Return [X, Y] of the center of cell containing provided text 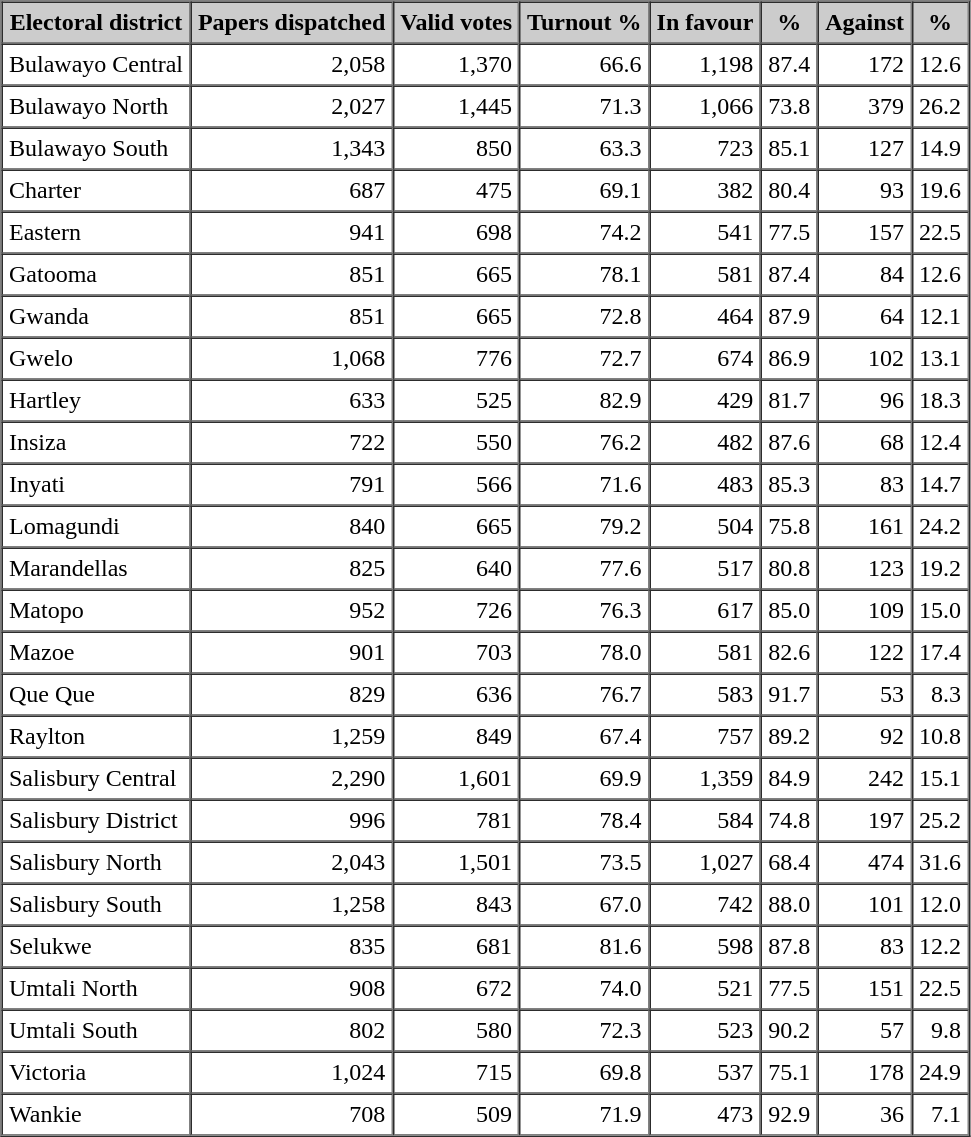
Wankie [96, 1115]
2,290 [291, 779]
7.1 [940, 1115]
76.7 [584, 695]
63.3 [584, 149]
583 [705, 695]
242 [865, 779]
71.6 [584, 485]
Insiza [96, 443]
1,258 [291, 905]
82.6 [790, 653]
1,445 [456, 107]
Salisbury District [96, 821]
88.0 [790, 905]
Hartley [96, 401]
708 [291, 1115]
825 [291, 569]
72.3 [584, 1031]
829 [291, 695]
102 [865, 359]
93 [865, 191]
80.4 [790, 191]
840 [291, 527]
77.6 [584, 569]
74.8 [790, 821]
Marandellas [96, 569]
78.1 [584, 275]
Inyati [96, 485]
Bulawayo Central [96, 65]
952 [291, 611]
Electoral district [96, 23]
672 [456, 989]
In favour [705, 23]
1,370 [456, 65]
674 [705, 359]
757 [705, 737]
1,601 [456, 779]
85.1 [790, 149]
64 [865, 317]
429 [705, 401]
681 [456, 947]
Umtali South [96, 1031]
86.9 [790, 359]
Que Que [96, 695]
550 [456, 443]
715 [456, 1073]
566 [456, 485]
13.1 [940, 359]
72.7 [584, 359]
19.6 [940, 191]
Selukwe [96, 947]
Salisbury Central [96, 779]
483 [705, 485]
101 [865, 905]
75.1 [790, 1073]
Eastern [96, 233]
92 [865, 737]
723 [705, 149]
25.2 [940, 821]
1,024 [291, 1073]
67.0 [584, 905]
464 [705, 317]
2,027 [291, 107]
776 [456, 359]
Raylton [96, 737]
802 [291, 1031]
1,198 [705, 65]
8.3 [940, 695]
Turnout % [584, 23]
87.9 [790, 317]
71.3 [584, 107]
2,043 [291, 863]
10.8 [940, 737]
580 [456, 1031]
742 [705, 905]
908 [291, 989]
1,066 [705, 107]
26.2 [940, 107]
67.4 [584, 737]
96 [865, 401]
12.4 [940, 443]
178 [865, 1073]
1,259 [291, 737]
843 [456, 905]
379 [865, 107]
123 [865, 569]
703 [456, 653]
598 [705, 947]
79.2 [584, 527]
Mazoe [96, 653]
525 [456, 401]
941 [291, 233]
Gwelo [96, 359]
73.5 [584, 863]
Papers dispatched [291, 23]
Charter [96, 191]
1,359 [705, 779]
19.2 [940, 569]
Valid votes [456, 23]
66.6 [584, 65]
15.1 [940, 779]
12.2 [940, 947]
75.8 [790, 527]
36 [865, 1115]
122 [865, 653]
791 [291, 485]
76.3 [584, 611]
521 [705, 989]
509 [456, 1115]
74.0 [584, 989]
90.2 [790, 1031]
109 [865, 611]
Gatooma [96, 275]
82.9 [584, 401]
Gwanda [96, 317]
127 [865, 149]
617 [705, 611]
996 [291, 821]
85.3 [790, 485]
89.2 [790, 737]
640 [456, 569]
87.8 [790, 947]
17.4 [940, 653]
84 [865, 275]
92.9 [790, 1115]
537 [705, 1073]
81.6 [584, 947]
69.9 [584, 779]
14.7 [940, 485]
Bulawayo North [96, 107]
Lomagundi [96, 527]
84.9 [790, 779]
Matopo [96, 611]
473 [705, 1115]
87.6 [790, 443]
698 [456, 233]
Salisbury North [96, 863]
85.0 [790, 611]
Umtali North [96, 989]
12.0 [940, 905]
523 [705, 1031]
382 [705, 191]
76.2 [584, 443]
475 [456, 191]
835 [291, 947]
12.1 [940, 317]
69.8 [584, 1073]
726 [456, 611]
81.7 [790, 401]
1,027 [705, 863]
504 [705, 527]
31.6 [940, 863]
687 [291, 191]
24.9 [940, 1073]
69.1 [584, 191]
1,068 [291, 359]
1,343 [291, 149]
633 [291, 401]
78.4 [584, 821]
161 [865, 527]
901 [291, 653]
14.9 [940, 149]
80.8 [790, 569]
73.8 [790, 107]
517 [705, 569]
9.8 [940, 1031]
541 [705, 233]
57 [865, 1031]
584 [705, 821]
850 [456, 149]
722 [291, 443]
Bulawayo South [96, 149]
53 [865, 695]
24.2 [940, 527]
Victoria [96, 1073]
91.7 [790, 695]
72.8 [584, 317]
71.9 [584, 1115]
2,058 [291, 65]
474 [865, 863]
18.3 [940, 401]
78.0 [584, 653]
849 [456, 737]
1,501 [456, 863]
68.4 [790, 863]
172 [865, 65]
157 [865, 233]
68 [865, 443]
636 [456, 695]
15.0 [940, 611]
151 [865, 989]
74.2 [584, 233]
482 [705, 443]
Against [865, 23]
Salisbury South [96, 905]
781 [456, 821]
197 [865, 821]
